Provide the [X, Y] coordinate of the cell's center where the given text is located.  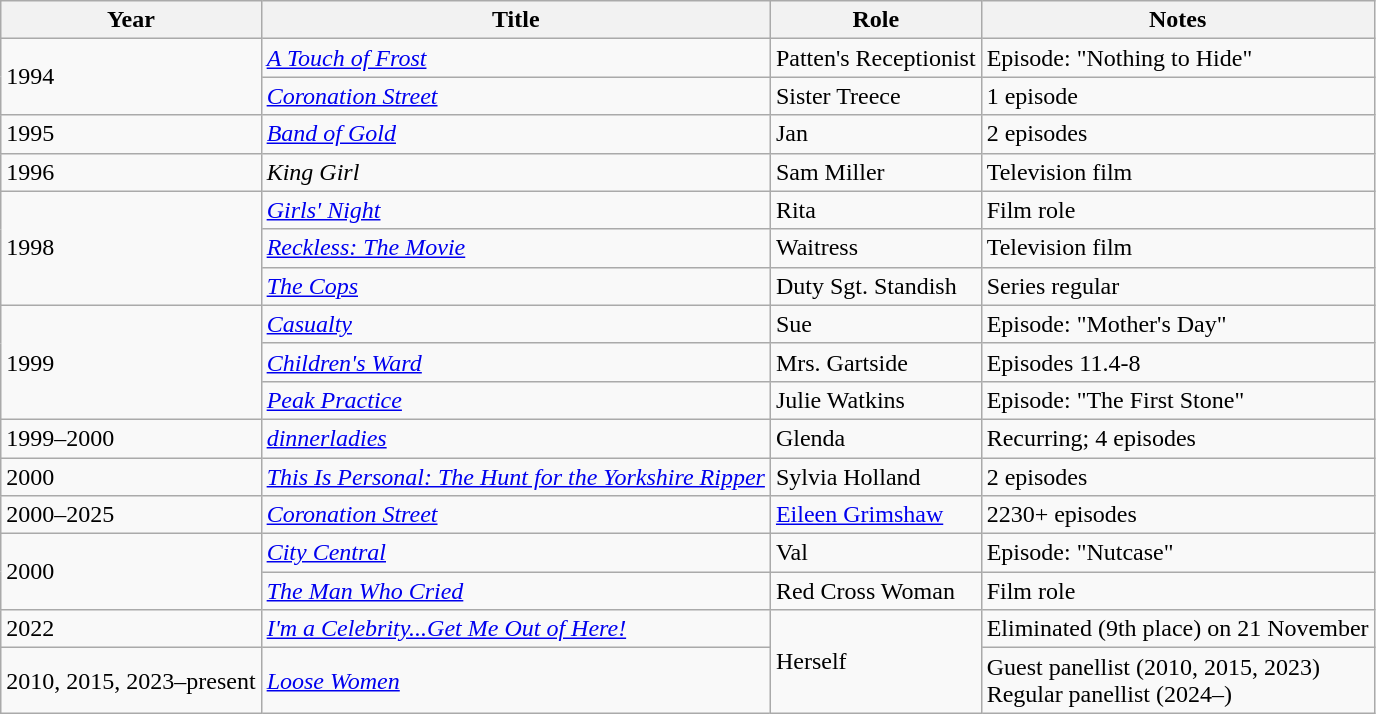
Jan [876, 134]
1998 [131, 248]
Episodes 11.4-8 [1178, 362]
Episode: "Nutcase" [1178, 553]
Girls' Night [516, 210]
Episode: "The First Stone" [1178, 400]
Guest panellist (2010, 2015, 2023)Regular panellist (2024–) [1178, 680]
Notes [1178, 20]
Sam Miller [876, 172]
Title [516, 20]
A Touch of Frost [516, 58]
Julie Watkins [876, 400]
Recurring; 4 episodes [1178, 438]
Casualty [516, 324]
Sue [876, 324]
1999–2000 [131, 438]
King Girl [516, 172]
Sylvia Holland [876, 477]
Herself [876, 662]
2000–2025 [131, 515]
Duty Sgt. Standish [876, 286]
Red Cross Woman [876, 591]
Loose Women [516, 680]
Reckless: The Movie [516, 248]
Series regular [1178, 286]
2022 [131, 629]
Year [131, 20]
Band of Gold [516, 134]
2230+ episodes [1178, 515]
City Central [516, 553]
I'm a Celebrity...Get Me Out of Here! [516, 629]
Episode: "Mother's Day" [1178, 324]
Peak Practice [516, 400]
The Cops [516, 286]
Glenda [876, 438]
Sister Treece [876, 96]
1994 [131, 77]
Mrs. Gartside [876, 362]
Waitress [876, 248]
Role [876, 20]
Patten's Receptionist [876, 58]
Rita [876, 210]
The Man Who Cried [516, 591]
1995 [131, 134]
dinnerladies [516, 438]
This Is Personal: The Hunt for the Yorkshire Ripper [516, 477]
Eliminated (9th place) on 21 November [1178, 629]
1 episode [1178, 96]
Eileen Grimshaw [876, 515]
Children's Ward [516, 362]
Val [876, 553]
1996 [131, 172]
Episode: "Nothing to Hide" [1178, 58]
2010, 2015, 2023–present [131, 680]
1999 [131, 362]
